Extract the [x, y] coordinate from the center of the cell holding the provided text.  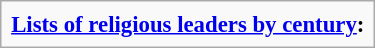
Lists of religious leaders by century: [188, 24]
